For the text-containing cell, return its midpoint in [x, y] coordinate format. 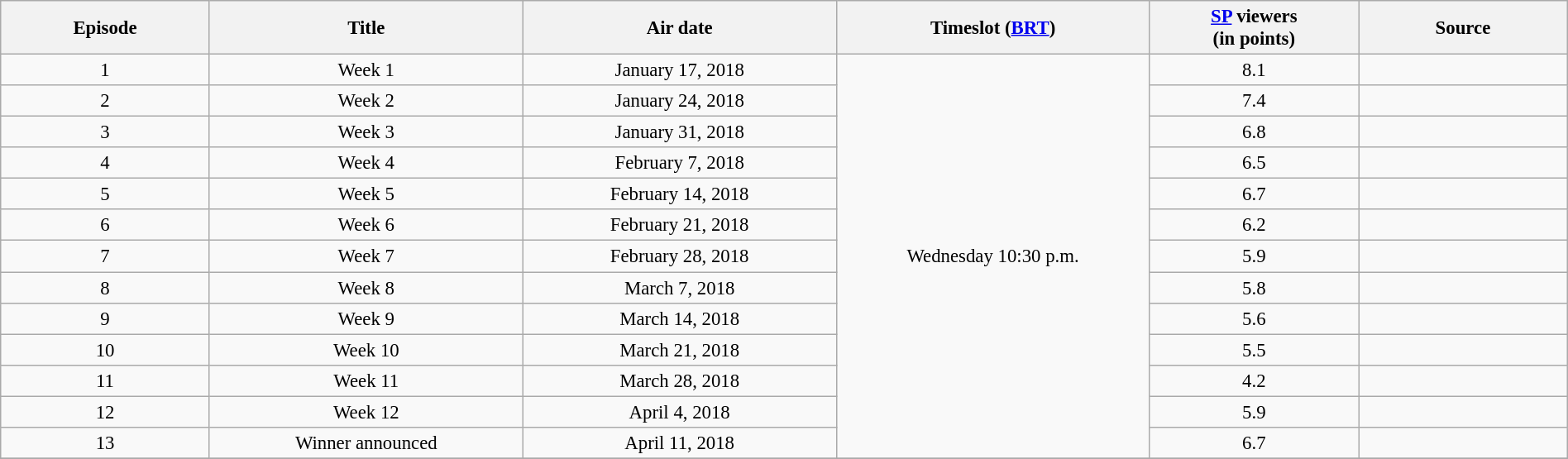
Week 2 [366, 101]
March 7, 2018 [680, 288]
Week 5 [366, 194]
2 [106, 101]
10 [106, 350]
March 28, 2018 [680, 380]
January 31, 2018 [680, 132]
7 [106, 256]
January 24, 2018 [680, 101]
6.5 [1254, 163]
Title [366, 28]
Week 10 [366, 350]
Week 12 [366, 412]
Week 11 [366, 380]
4.2 [1254, 380]
5.8 [1254, 288]
February 14, 2018 [680, 194]
Week 3 [366, 132]
3 [106, 132]
March 14, 2018 [680, 318]
Week 7 [366, 256]
Week 9 [366, 318]
January 17, 2018 [680, 70]
February 28, 2018 [680, 256]
SP viewers(in points) [1254, 28]
Week 1 [366, 70]
Week 8 [366, 288]
6.8 [1254, 132]
April 11, 2018 [680, 443]
9 [106, 318]
13 [106, 443]
8.1 [1254, 70]
11 [106, 380]
Week 6 [366, 226]
6.2 [1254, 226]
Week 4 [366, 163]
February 7, 2018 [680, 163]
12 [106, 412]
Winner announced [366, 443]
5 [106, 194]
March 21, 2018 [680, 350]
Wednesday 10:30 p.m. [992, 256]
5.6 [1254, 318]
Source [1464, 28]
Air date [680, 28]
6 [106, 226]
8 [106, 288]
Timeslot (BRT) [992, 28]
Episode [106, 28]
February 21, 2018 [680, 226]
April 4, 2018 [680, 412]
5.5 [1254, 350]
4 [106, 163]
1 [106, 70]
7.4 [1254, 101]
